Determine the (x, y) coordinate at the center of the cell enclosing the given text.  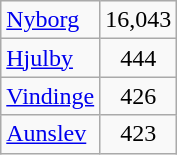
Vindinge (50, 96)
Aunslev (50, 134)
Nyborg (50, 20)
16,043 (138, 20)
444 (138, 58)
Hjulby (50, 58)
423 (138, 134)
426 (138, 96)
